From the cell containing the given text, extract its center point as (X, Y) coordinate. 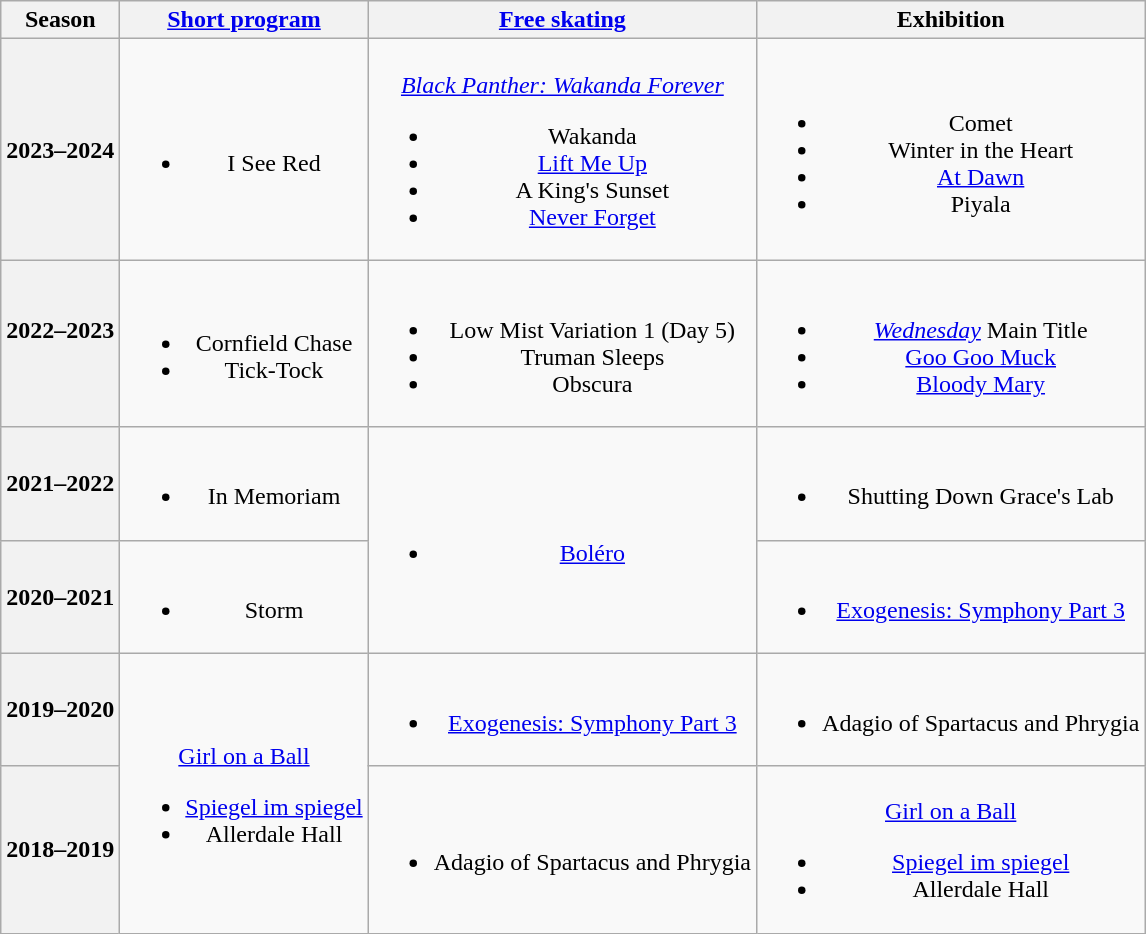
Free skating (562, 20)
Short program (244, 20)
Shutting Down Grace's Lab (951, 484)
Boléro (562, 540)
Exhibition (951, 20)
2018–2019 (60, 850)
Storm (244, 596)
Black Panther: Wakanda ForeverWakanda Lift Me Up A King's Sunset Never Forget (562, 150)
2023–2024 (60, 150)
2022–2023 (60, 344)
In Memoriam (244, 484)
Wednesday Main Title Goo Goo Muck Bloody Mary (951, 344)
2019–2020 (60, 710)
Cornfield Chase Tick-Tock (244, 344)
Comet Winter in the Heart At Dawn Piyala (951, 150)
I See Red (244, 150)
2020–2021 (60, 596)
2021–2022 (60, 484)
Season (60, 20)
Low Mist Variation 1 (Day 5) Truman SleepsObscura (562, 344)
